Extract the (x, y) coordinate from the center of the cell holding the provided text.  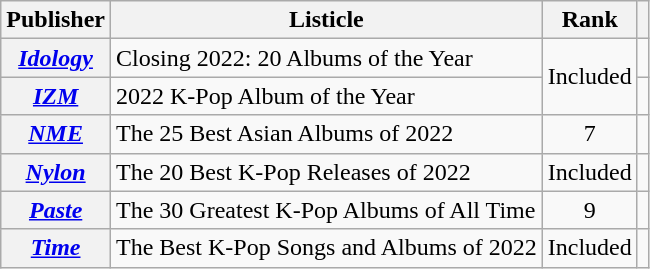
The 20 Best K-Pop Releases of 2022 (327, 172)
NME (56, 134)
Idology (56, 58)
Closing 2022: 20 Albums of the Year (327, 58)
The 25 Best Asian Albums of 2022 (327, 134)
The 30 Greatest K-Pop Albums of All Time (327, 210)
IZM (56, 96)
Nylon (56, 172)
9 (590, 210)
7 (590, 134)
Rank (590, 20)
Time (56, 248)
The Best K-Pop Songs and Albums of 2022 (327, 248)
2022 K-Pop Album of the Year (327, 96)
Publisher (56, 20)
Listicle (327, 20)
Paste (56, 210)
